Capture the cell that displays the provided text and extract its (x, y) central coordinate. 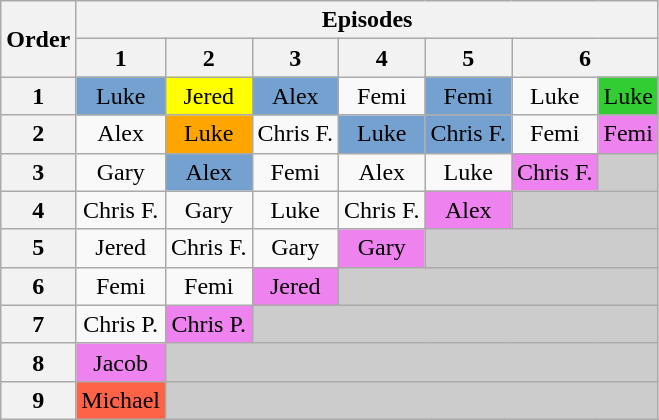
7 (38, 324)
9 (38, 400)
Michael (121, 400)
Episodes (368, 20)
8 (38, 362)
Jacob (121, 362)
Order (38, 39)
